Extract the [X, Y] coordinate from the center of the cell holding the provided text.  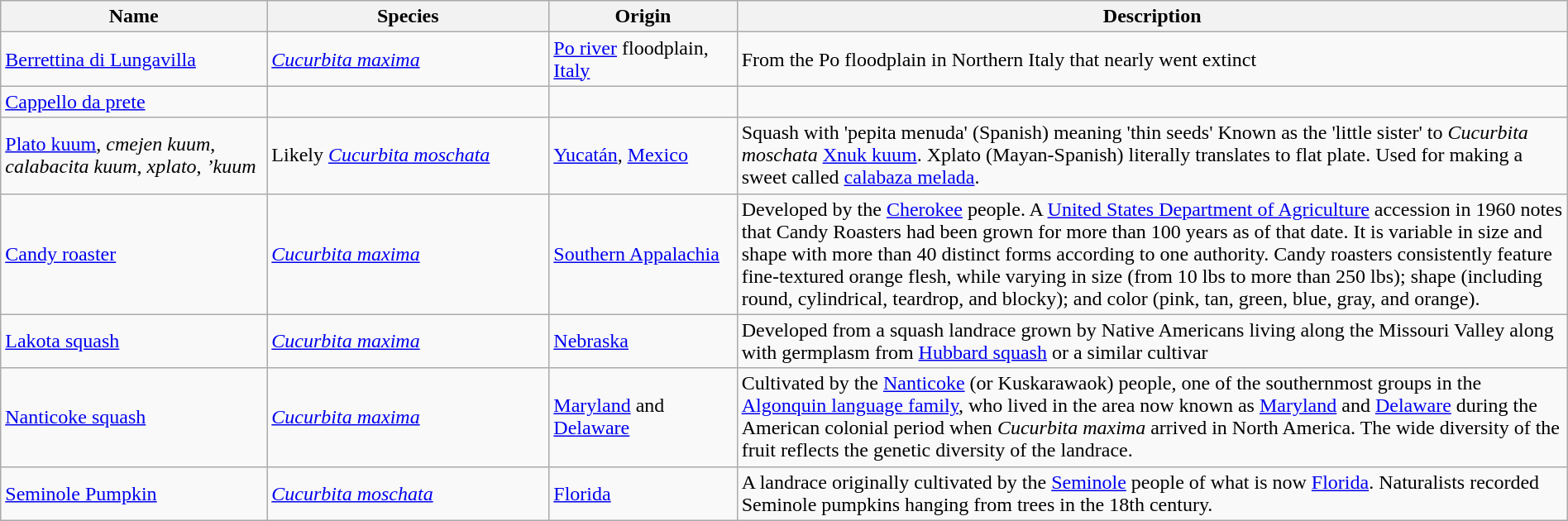
Southern Appalachia [643, 254]
Candy roaster [134, 254]
Cappello da prete [134, 102]
Description [1152, 17]
Species [409, 17]
Likely Cucurbita moschata [409, 155]
Origin [643, 17]
Po river floodplain, Italy [643, 60]
Berrettina di Lungavilla [134, 60]
Name [134, 17]
Maryland and Delaware [643, 417]
Florida [643, 493]
Cucurbita moschata [409, 493]
Plato kuum, cmejen kuum, calabacita kuum, xplato, ’kuum [134, 155]
Yucatán, Mexico [643, 155]
Seminole Pumpkin [134, 493]
From the Po floodplain in Northern Italy that nearly went extinct [1152, 60]
Lakota squash [134, 341]
Nebraska [643, 341]
Nanticoke squash [134, 417]
